For the text-containing cell, return its midpoint in [X, Y] coordinate format. 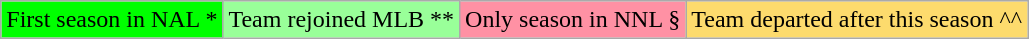
Team rejoined MLB ** [342, 20]
Team departed after this season ^^ [857, 20]
Only season in NNL § [573, 20]
First season in NAL * [112, 20]
